Determine the [x, y] coordinate at the center of the cell enclosing the given text.  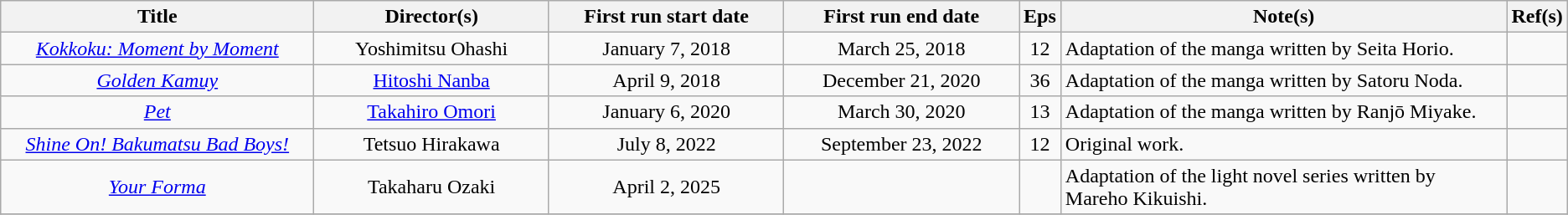
Adaptation of the manga written by Seita Horio. [1283, 49]
Adaptation of the light novel series written by Mareho Kikuishi. [1283, 187]
Adaptation of the manga written by Satoru Noda. [1283, 80]
December 21, 2020 [901, 80]
First run end date [901, 17]
13 [1040, 112]
Takaharu Ozaki [432, 187]
September 23, 2022 [901, 144]
Ref(s) [1537, 17]
July 8, 2022 [667, 144]
Title [157, 17]
March 30, 2020 [901, 112]
Pet [157, 112]
Director(s) [432, 17]
Your Forma [157, 187]
Kokkoku: Moment by Moment [157, 49]
January 6, 2020 [667, 112]
First run start date [667, 17]
Yoshimitsu Ohashi [432, 49]
March 25, 2018 [901, 49]
Shine On! Bakumatsu Bad Boys! [157, 144]
April 2, 2025 [667, 187]
36 [1040, 80]
Takahiro Omori [432, 112]
Hitoshi Nanba [432, 80]
Original work. [1283, 144]
Golden Kamuy [157, 80]
Adaptation of the manga written by Ranjō Miyake. [1283, 112]
January 7, 2018 [667, 49]
Tetsuo Hirakawa [432, 144]
April 9, 2018 [667, 80]
Note(s) [1283, 17]
Eps [1040, 17]
